Detect which cell encompasses the target text, then output its [x, y] center coordinate. 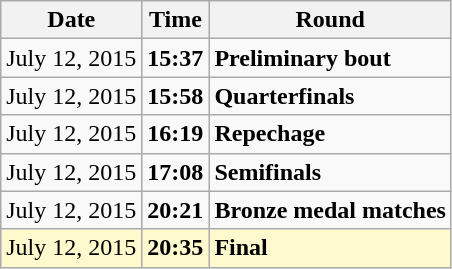
20:21 [176, 210]
Bronze medal matches [330, 210]
16:19 [176, 134]
Round [330, 20]
Time [176, 20]
Date [72, 20]
15:37 [176, 58]
20:35 [176, 248]
Repechage [330, 134]
15:58 [176, 96]
Final [330, 248]
Semifinals [330, 172]
Quarterfinals [330, 96]
Preliminary bout [330, 58]
17:08 [176, 172]
